Provide the (X, Y) coordinate of the cell's center where the given text is located.  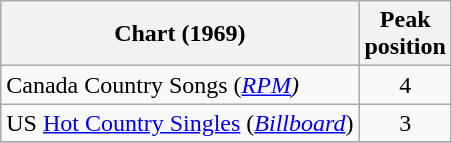
US Hot Country Singles (Billboard) (180, 123)
3 (405, 123)
4 (405, 85)
Chart (1969) (180, 34)
Canada Country Songs (RPM) (180, 85)
Peakposition (405, 34)
